Scan for the cell matching the given text and deliver its [x, y] coordinate at center. 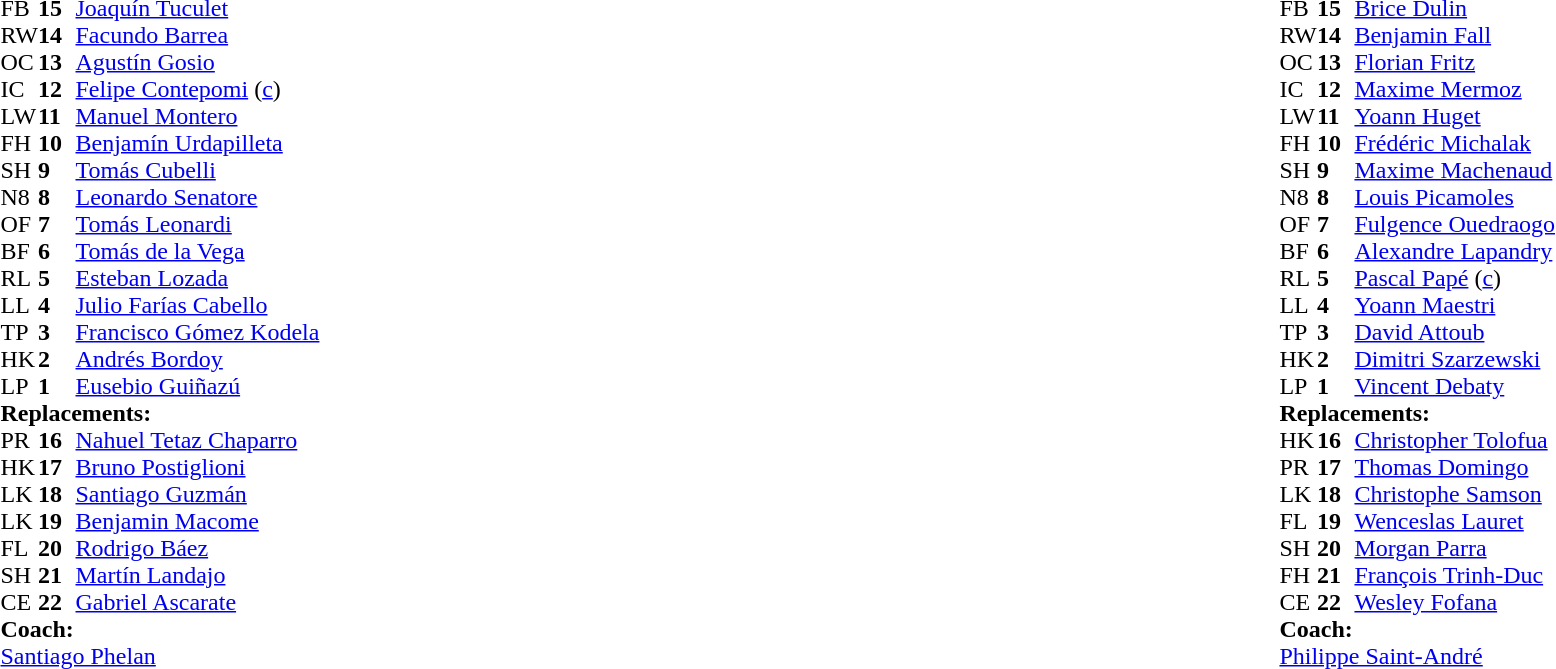
Pascal Papé (c) [1454, 278]
Thomas Domingo [1454, 468]
Esteban Lozada [198, 278]
Santiago Guzmán [198, 494]
Eusebio Guiñazú [198, 386]
Nahuel Tetaz Chaparro [198, 440]
Morgan Parra [1454, 548]
Tomás Cubelli [198, 170]
Julio Farías Cabello [198, 306]
Rodrigo Báez [198, 548]
Benjamin Macome [198, 522]
Fulgence Ouedraogo [1454, 224]
Martín Landajo [198, 576]
Alexandre Lapandry [1454, 252]
Christopher Tolofua [1454, 440]
Yoann Huget [1454, 116]
Tomás de la Vega [198, 252]
Yoann Maestri [1454, 306]
Florian Fritz [1454, 62]
Christophe Samson [1454, 494]
Dimitri Szarzewski [1454, 360]
Leonardo Senatore [198, 198]
Facundo Barrea [198, 36]
Santiago Phelan [160, 656]
David Attoub [1454, 332]
Felipe Contepomi (c) [198, 90]
Philippe Saint-André [1417, 656]
François Trinh-Duc [1454, 576]
Benjamín Urdapilleta [198, 144]
Benjamin Fall [1454, 36]
Louis Picamoles [1454, 198]
Maxime Machenaud [1454, 170]
Francisco Gómez Kodela [198, 332]
Tomás Leonardi [198, 224]
Bruno Postiglioni [198, 468]
Manuel Montero [198, 116]
Gabriel Ascarate [198, 602]
Wenceslas Lauret [1454, 522]
Agustín Gosio [198, 62]
Frédéric Michalak [1454, 144]
Wesley Fofana [1454, 602]
Vincent Debaty [1454, 386]
Maxime Mermoz [1454, 90]
Andrés Bordoy [198, 360]
